Locate the cell with the specified text and output its [X, Y] center coordinate. 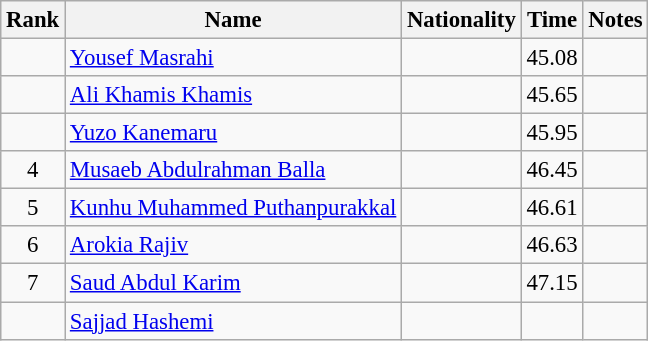
Yuzo Kanemaru [234, 133]
Sajjad Hashemi [234, 321]
5 [33, 208]
45.08 [552, 58]
46.61 [552, 208]
Time [552, 20]
Saud Abdul Karim [234, 283]
6 [33, 245]
46.45 [552, 170]
Notes [616, 20]
45.95 [552, 133]
Nationality [462, 20]
7 [33, 283]
46.63 [552, 245]
Kunhu Muhammed Puthanpurakkal [234, 208]
45.65 [552, 95]
Rank [33, 20]
Musaeb Abdulrahman Balla [234, 170]
Ali Khamis Khamis [234, 95]
Arokia Rajiv [234, 245]
Yousef Masrahi [234, 58]
4 [33, 170]
47.15 [552, 283]
Name [234, 20]
